Output the [X, Y] coordinate of the center of the cell containing the given text.  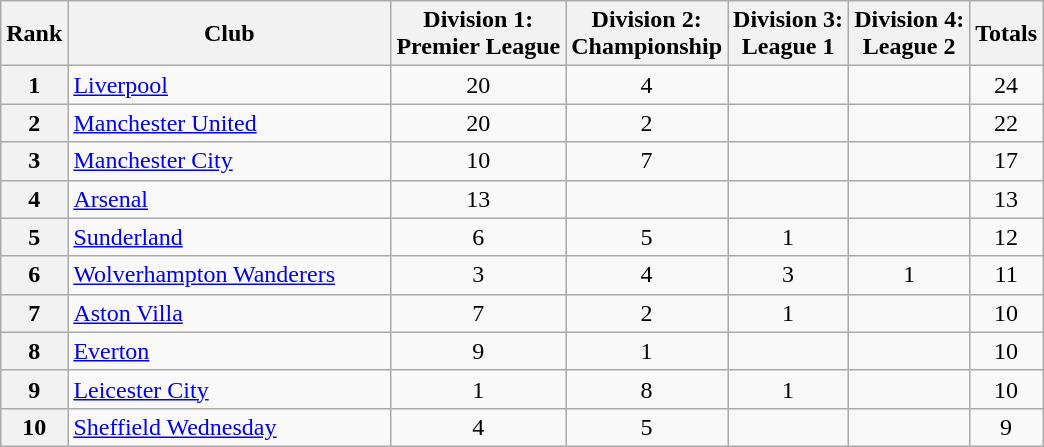
Liverpool [230, 85]
Leicester City [230, 389]
12 [1006, 237]
Everton [230, 351]
Arsenal [230, 199]
17 [1006, 161]
Sunderland [230, 237]
Rank [34, 34]
11 [1006, 275]
Division 1:Premier League [478, 34]
Division 2:Championship [647, 34]
Club [230, 34]
Wolverhampton Wanderers [230, 275]
Division 3:League 1 [788, 34]
Sheffield Wednesday [230, 427]
Division 4:League 2 [910, 34]
24 [1006, 85]
Aston Villa [230, 313]
22 [1006, 123]
Manchester United [230, 123]
Manchester City [230, 161]
Totals [1006, 34]
